Provide the (x, y) coordinate of the cell's center where the given text is located.  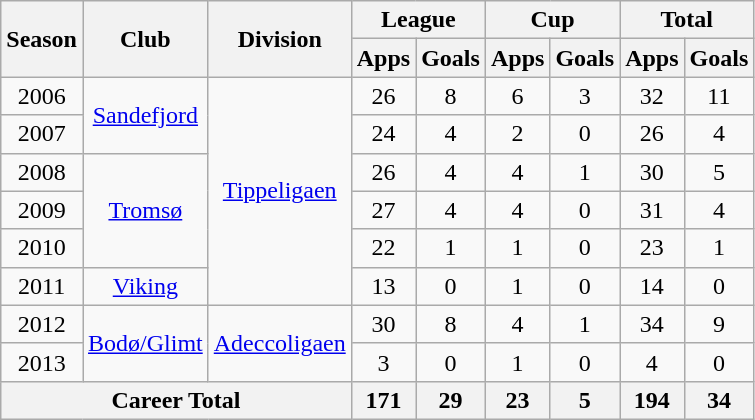
2010 (42, 248)
Total (687, 20)
14 (652, 286)
Tippeligaen (280, 191)
27 (383, 210)
29 (451, 400)
32 (652, 96)
2008 (42, 172)
6 (517, 96)
171 (383, 400)
Bodø/Glimt (145, 343)
11 (719, 96)
13 (383, 286)
2006 (42, 96)
24 (383, 134)
Tromsø (145, 210)
Viking (145, 286)
Cup (552, 20)
2009 (42, 210)
League (418, 20)
2013 (42, 362)
Division (280, 39)
2007 (42, 134)
Sandefjord (145, 115)
2012 (42, 324)
22 (383, 248)
2 (517, 134)
31 (652, 210)
Club (145, 39)
Career Total (176, 400)
Adeccoligaen (280, 343)
194 (652, 400)
2011 (42, 286)
9 (719, 324)
Season (42, 39)
